Scan for the cell matching the given text and deliver its [X, Y] coordinate at center. 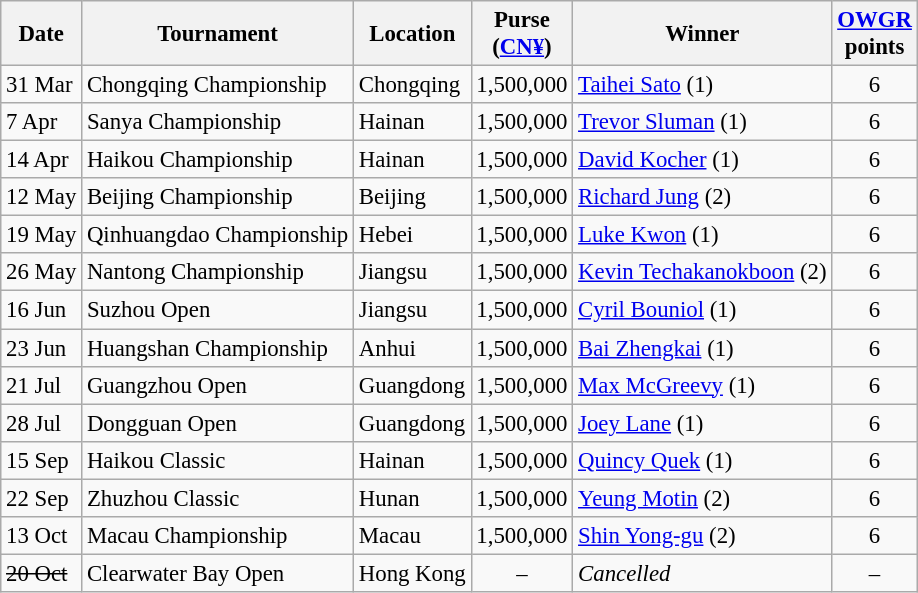
Location [413, 34]
Trevor Sluman (1) [702, 122]
Beijing [413, 197]
Cyril Bouniol (1) [702, 310]
Macau Championship [218, 536]
23 Jun [42, 348]
Date [42, 34]
Shin Yong-gu (2) [702, 536]
Bai Zhengkai (1) [702, 348]
22 Sep [42, 498]
Joey Lane (1) [702, 423]
Clearwater Bay Open [218, 573]
Huangshan Championship [218, 348]
14 Apr [42, 160]
21 Jul [42, 385]
Haikou Championship [218, 160]
Quincy Quek (1) [702, 460]
31 Mar [42, 85]
Dongguan Open [218, 423]
7 Apr [42, 122]
Richard Jung (2) [702, 197]
Guangzhou Open [218, 385]
Tournament [218, 34]
Purse(CN¥) [522, 34]
19 May [42, 235]
Beijing Championship [218, 197]
Yeung Motin (2) [702, 498]
28 Jul [42, 423]
15 Sep [42, 460]
Hunan [413, 498]
13 Oct [42, 536]
20 Oct [42, 573]
12 May [42, 197]
16 Jun [42, 310]
David Kocher (1) [702, 160]
Sanya Championship [218, 122]
Suzhou Open [218, 310]
Anhui [413, 348]
Hong Kong [413, 573]
Taihei Sato (1) [702, 85]
Macau [413, 536]
Nantong Championship [218, 273]
Winner [702, 34]
Qinhuangdao Championship [218, 235]
26 May [42, 273]
OWGRpoints [874, 34]
Hebei [413, 235]
Kevin Techakanokboon (2) [702, 273]
Zhuzhou Classic [218, 498]
Luke Kwon (1) [702, 235]
Chongqing Championship [218, 85]
Max McGreevy (1) [702, 385]
Cancelled [702, 573]
Chongqing [413, 85]
Haikou Classic [218, 460]
